For the text-containing cell, return its midpoint in [x, y] coordinate format. 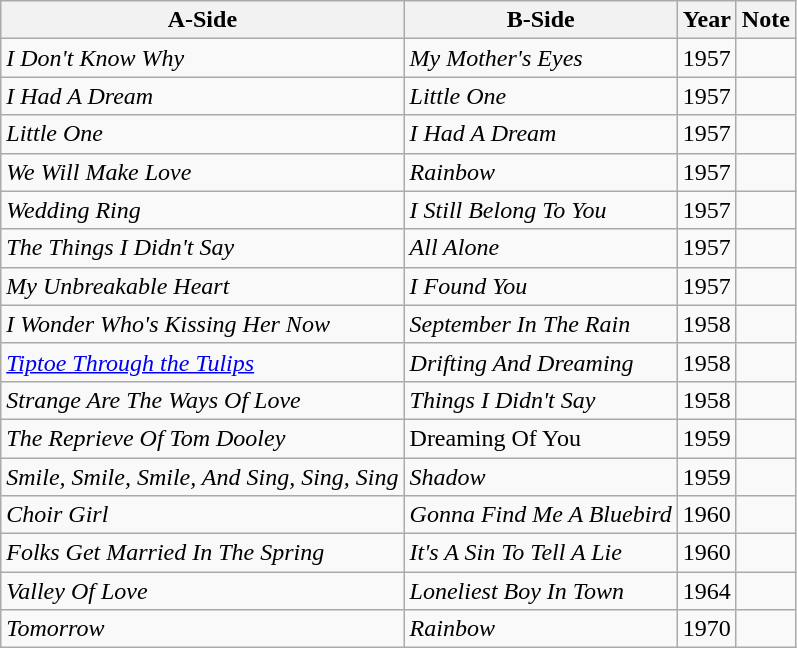
1964 [706, 591]
The Things I Didn't Say [202, 248]
Loneliest Boy In Town [540, 591]
B-Side [540, 20]
Choir Girl [202, 515]
Dreaming Of You [540, 438]
Smile, Smile, Smile, And Sing, Sing, Sing [202, 477]
My Mother's Eyes [540, 58]
It's A Sin To Tell A Lie [540, 553]
Strange Are The Ways Of Love [202, 400]
1970 [706, 629]
I Still Belong To You [540, 210]
September In The Rain [540, 324]
Gonna Find Me A Bluebird [540, 515]
Note [766, 20]
I Found You [540, 286]
I Wonder Who's Kissing Her Now [202, 324]
Wedding Ring [202, 210]
Tiptoe Through the Tulips [202, 362]
Folks Get Married In The Spring [202, 553]
Drifting And Dreaming [540, 362]
We Will Make Love [202, 172]
My Unbreakable Heart [202, 286]
Year [706, 20]
All Alone [540, 248]
Things I Didn't Say [540, 400]
A-Side [202, 20]
The Reprieve Of Tom Dooley [202, 438]
Tomorrow [202, 629]
Shadow [540, 477]
Valley Of Love [202, 591]
I Don't Know Why [202, 58]
